From the cell containing the given text, extract its center point as (X, Y) coordinate. 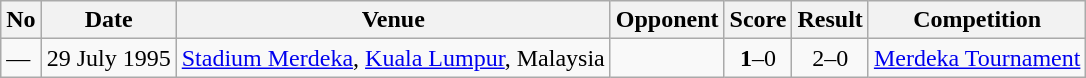
Result (830, 20)
Competition (977, 20)
Venue (393, 20)
Date (108, 20)
Score (758, 20)
29 July 1995 (108, 58)
2–0 (830, 58)
No (21, 20)
Merdeka Tournament (977, 58)
Stadium Merdeka, Kuala Lumpur, Malaysia (393, 58)
Opponent (667, 20)
1–0 (758, 58)
— (21, 58)
